Extract the (X, Y) coordinate from the center of the cell holding the provided text.  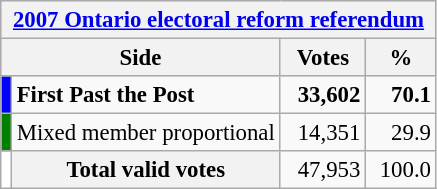
47,953 (323, 170)
2007 Ontario electoral reform referendum (219, 20)
% (402, 58)
14,351 (323, 133)
100.0 (402, 170)
33,602 (323, 95)
Votes (323, 58)
Side (140, 58)
Total valid votes (146, 170)
70.1 (402, 95)
First Past the Post (146, 95)
29.9 (402, 133)
Mixed member proportional (146, 133)
